Find where the given text appears and provide that cell's center as (X, Y) coordinate. 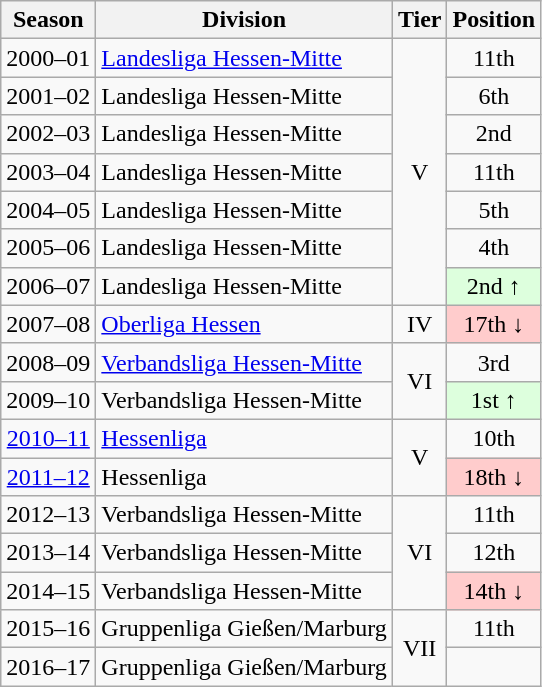
2015–16 (48, 629)
17th ↓ (494, 324)
2004–05 (48, 210)
2003–04 (48, 172)
2010–11 (48, 438)
2002–03 (48, 134)
5th (494, 210)
Position (494, 20)
2014–15 (48, 591)
2016–17 (48, 667)
2nd ↑ (494, 286)
2nd (494, 134)
2012–13 (48, 515)
2001–02 (48, 96)
Division (244, 20)
2000–01 (48, 58)
6th (494, 96)
VII (420, 648)
2008–09 (48, 362)
2009–10 (48, 400)
Oberliga Hessen (244, 324)
Season (48, 20)
Tier (420, 20)
4th (494, 248)
1st ↑ (494, 400)
IV (420, 324)
2005–06 (48, 248)
18th ↓ (494, 477)
10th (494, 438)
2006–07 (48, 286)
2011–12 (48, 477)
2013–14 (48, 553)
3rd (494, 362)
12th (494, 553)
14th ↓ (494, 591)
2007–08 (48, 324)
